Determine the [X, Y] coordinate at the center of the cell enclosing the given text.  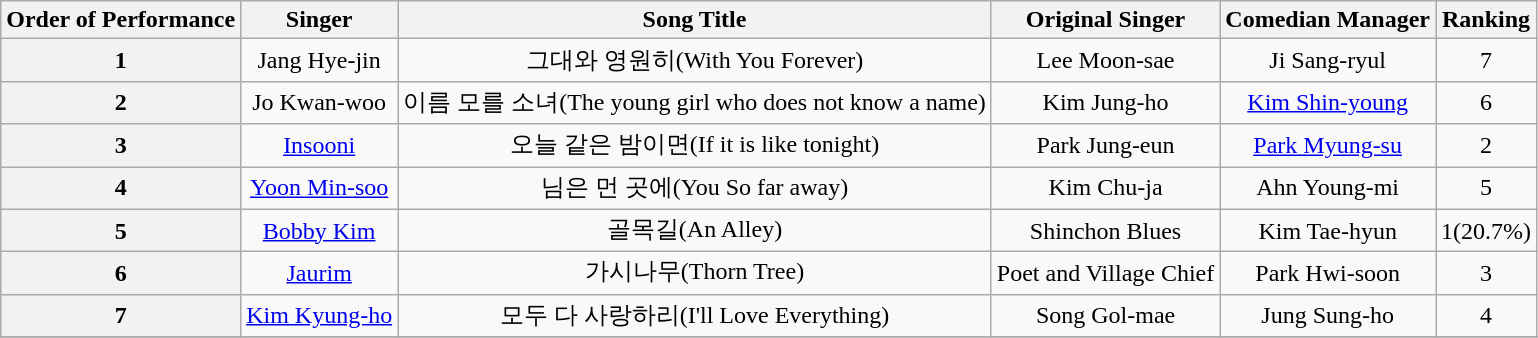
Jang Hye-jin [320, 60]
Song Title [695, 20]
Kim Kyung-ho [320, 316]
Kim Shin-young [1328, 102]
Insooni [320, 146]
Comedian Manager [1328, 20]
Order of Performance [121, 20]
님은 먼 곳에(You So far away) [695, 188]
Park Jung-eun [1105, 146]
Park Hwi-soon [1328, 274]
Song Gol-mae [1105, 316]
Jung Sung-ho [1328, 316]
오늘 같은 밤이면(If it is like tonight) [695, 146]
Ranking [1486, 20]
Ji Sang-ryul [1328, 60]
Bobby Kim [320, 230]
Singer [320, 20]
Jo Kwan-woo [320, 102]
Kim Tae-hyun [1328, 230]
Jaurim [320, 274]
그대와 영원히(With You Forever) [695, 60]
모두 다 사랑하리(I'll Love Everything) [695, 316]
Poet and Village Chief [1105, 274]
가시나무(Thorn Tree) [695, 274]
Kim Jung-ho [1105, 102]
이름 모를 소녀(The young girl who does not know a name) [695, 102]
Ahn Young-mi [1328, 188]
Original Singer [1105, 20]
1 [121, 60]
Shinchon Blues [1105, 230]
1(20.7%) [1486, 230]
Kim Chu-ja [1105, 188]
골목길(An Alley) [695, 230]
Park Myung-su [1328, 146]
Lee Moon-sae [1105, 60]
Yoon Min-soo [320, 188]
